Determine the [X, Y] coordinate at the center of the cell enclosing the given text.  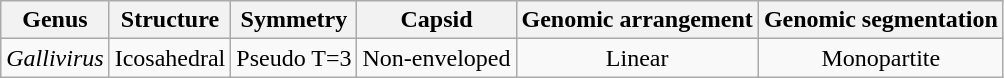
Linear [637, 58]
Genus [55, 20]
Structure [170, 20]
Pseudo T=3 [294, 58]
Gallivirus [55, 58]
Capsid [436, 20]
Genomic arrangement [637, 20]
Symmetry [294, 20]
Non-enveloped [436, 58]
Genomic segmentation [880, 20]
Icosahedral [170, 58]
Monopartite [880, 58]
